Identify which cell holds the provided text, then report its [X, Y] central coordinate. 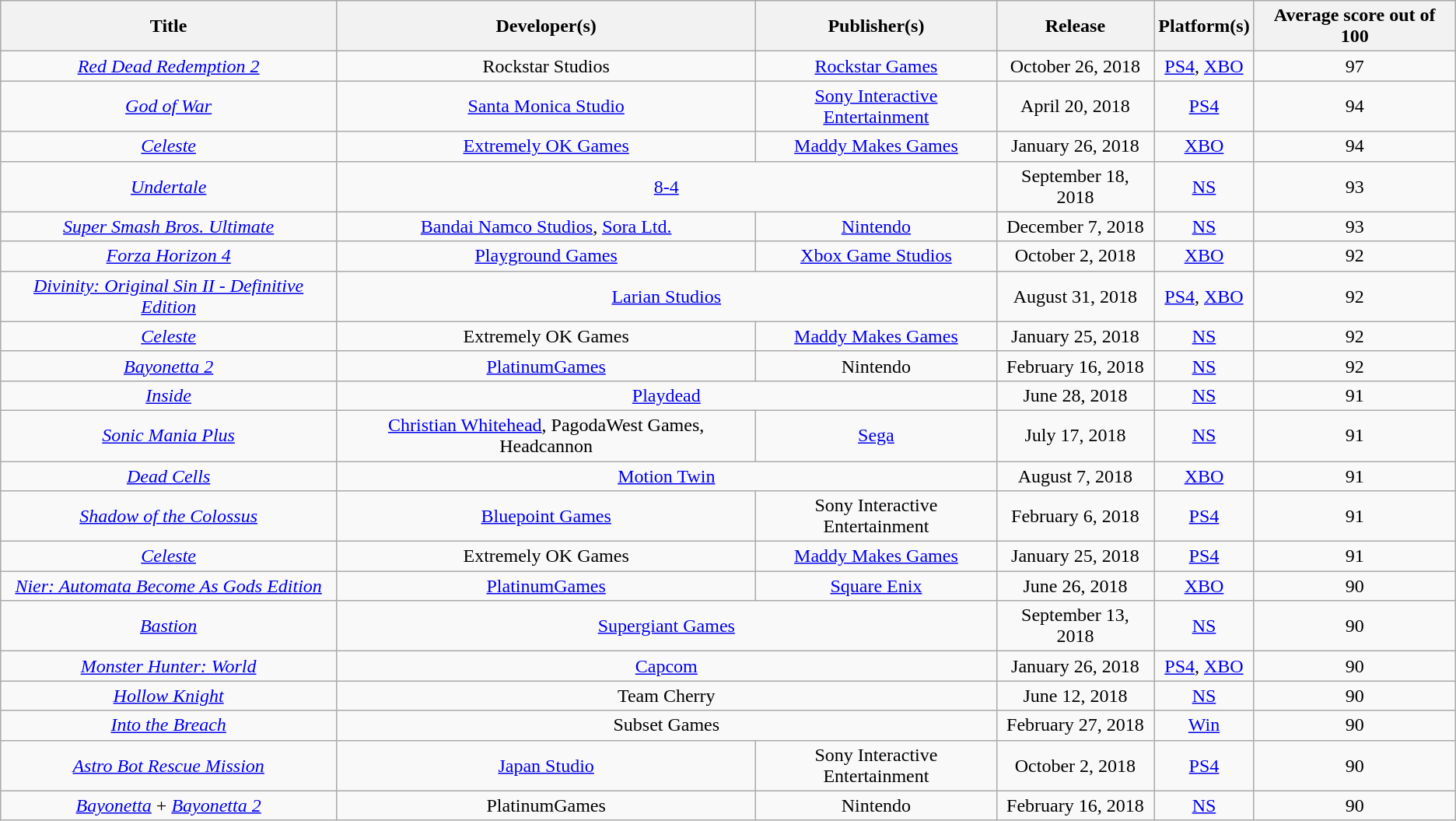
February 27, 2018 [1075, 725]
June 12, 2018 [1075, 696]
Bastion [169, 626]
Capcom [667, 666]
June 28, 2018 [1075, 395]
Win [1204, 725]
God of War [169, 106]
Nier: Automata Become As Gods Edition [169, 586]
Red Dead Redemption 2 [169, 66]
Into the Breach [169, 725]
Subset Games [667, 725]
Forza Horizon 4 [169, 256]
April 20, 2018 [1075, 106]
Publisher(s) [876, 26]
Release [1075, 26]
Inside [169, 395]
Bandai Namco Studios, Sora Ltd. [546, 226]
Rockstar Games [876, 66]
September 18, 2018 [1075, 187]
October 26, 2018 [1075, 66]
Santa Monica Studio [546, 106]
8-4 [667, 187]
Playground Games [546, 256]
Shadow of the Colossus [169, 517]
Playdead [667, 395]
Developer(s) [546, 26]
Christian Whitehead, PagodaWest Games, Headcannon [546, 436]
February 6, 2018 [1075, 517]
December 7, 2018 [1075, 226]
Supergiant Games [667, 626]
Xbox Game Studios [876, 256]
Average score out of 100 [1355, 26]
Super Smash Bros. Ultimate [169, 226]
Motion Twin [667, 475]
July 17, 2018 [1075, 436]
Title [169, 26]
August 31, 2018 [1075, 296]
Bayonetta 2 [169, 366]
August 7, 2018 [1075, 475]
Sonic Mania Plus [169, 436]
Bluepoint Games [546, 517]
Astro Bot Rescue Mission [169, 766]
Undertale [169, 187]
Dead Cells [169, 475]
Rockstar Studios [546, 66]
Japan Studio [546, 766]
Larian Studios [667, 296]
Hollow Knight [169, 696]
Platform(s) [1204, 26]
Bayonetta + Bayonetta 2 [169, 805]
Monster Hunter: World [169, 666]
97 [1355, 66]
June 26, 2018 [1075, 586]
Divinity: Original Sin II - Definitive Edition [169, 296]
Team Cherry [667, 696]
Square Enix [876, 586]
Sega [876, 436]
September 13, 2018 [1075, 626]
